Scan for the cell matching the given text and deliver its [x, y] coordinate at center. 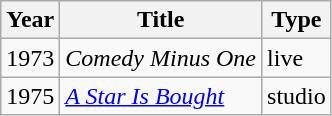
A Star Is Bought [161, 96]
1975 [30, 96]
Type [297, 20]
live [297, 58]
1973 [30, 58]
Year [30, 20]
Title [161, 20]
Comedy Minus One [161, 58]
studio [297, 96]
